Identify which cell holds the provided text, then report its (X, Y) central coordinate. 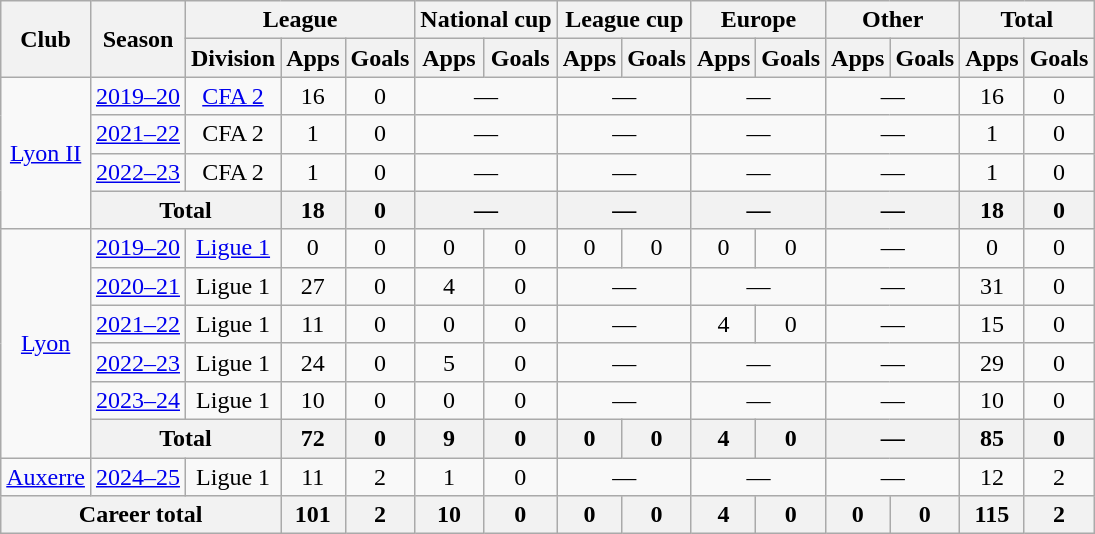
2023–24 (138, 400)
Lyon (46, 343)
Other (893, 20)
24 (313, 362)
Season (138, 39)
2020–21 (138, 286)
Auxerre (46, 477)
5 (449, 362)
Division (234, 58)
Europe (758, 20)
115 (992, 515)
85 (992, 438)
31 (992, 286)
29 (992, 362)
Lyon II (46, 153)
2024–25 (138, 477)
101 (313, 515)
9 (449, 438)
League cup (624, 20)
Career total (141, 515)
15 (992, 324)
72 (313, 438)
League (300, 20)
27 (313, 286)
Club (46, 39)
National cup (486, 20)
12 (992, 477)
